Capture the cell that displays the provided text and extract its [x, y] central coordinate. 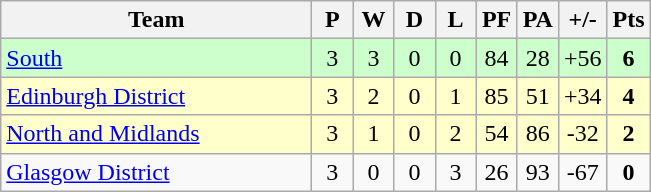
+34 [582, 96]
Glasgow District [156, 172]
-32 [582, 134]
P [332, 20]
85 [496, 96]
W [374, 20]
PF [496, 20]
Pts [628, 20]
54 [496, 134]
South [156, 58]
+/- [582, 20]
+56 [582, 58]
D [414, 20]
PA [538, 20]
51 [538, 96]
26 [496, 172]
Edinburgh District [156, 96]
86 [538, 134]
North and Midlands [156, 134]
6 [628, 58]
93 [538, 172]
-67 [582, 172]
28 [538, 58]
4 [628, 96]
Team [156, 20]
L [456, 20]
84 [496, 58]
